Output the [X, Y] coordinate of the center of the cell containing the given text.  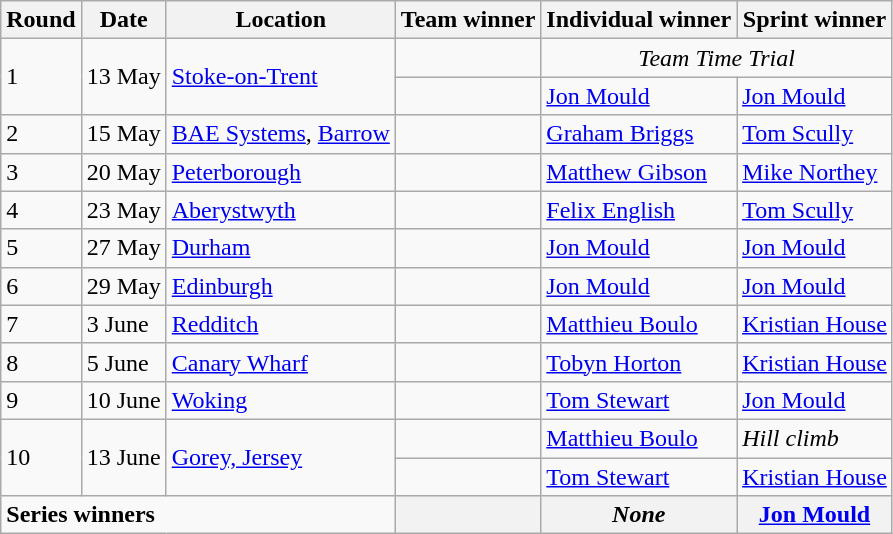
Gorey, Jersey [280, 457]
Sprint winner [815, 20]
3 June [124, 324]
27 May [124, 248]
7 [41, 324]
Graham Briggs [639, 134]
Team Time Trial [717, 58]
Series winners [198, 515]
Aberystwyth [280, 210]
Matthew Gibson [639, 172]
13 June [124, 457]
15 May [124, 134]
Hill climb [815, 438]
Mike Northey [815, 172]
Edinburgh [280, 286]
5 June [124, 362]
4 [41, 210]
Stoke-on-Trent [280, 77]
13 May [124, 77]
Durham [280, 248]
None [639, 515]
Date [124, 20]
9 [41, 400]
Team winner [468, 20]
BAE Systems, Barrow [280, 134]
Woking [280, 400]
10 June [124, 400]
6 [41, 286]
5 [41, 248]
8 [41, 362]
23 May [124, 210]
2 [41, 134]
20 May [124, 172]
Round [41, 20]
Peterborough [280, 172]
Redditch [280, 324]
29 May [124, 286]
10 [41, 457]
Location [280, 20]
3 [41, 172]
Individual winner [639, 20]
1 [41, 77]
Felix English [639, 210]
Canary Wharf [280, 362]
Tobyn Horton [639, 362]
